Extract the [x, y] coordinate from the center of the cell holding the provided text.  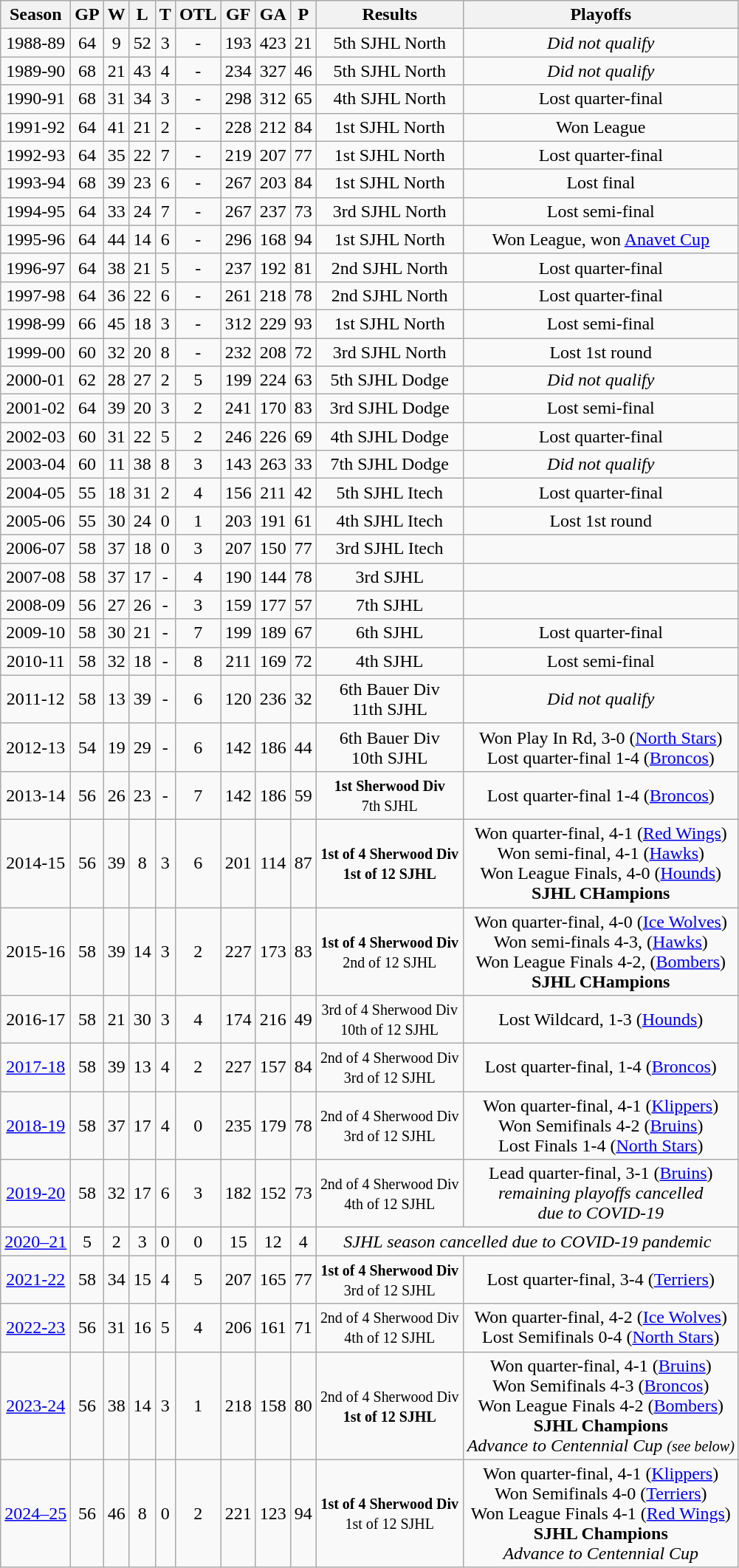
6th SJHL [390, 633]
1988-89 [35, 43]
P [303, 15]
11 [117, 465]
169 [273, 661]
2023-24 [35, 1406]
190 [238, 577]
170 [273, 408]
T [165, 15]
144 [273, 577]
2010-11 [35, 661]
28 [117, 380]
2012-13 [35, 747]
246 [238, 436]
52 [142, 43]
191 [273, 521]
Won quarter-final, 4-1 (Red Wings)Won semi-final, 4-1 (Hawks)Won League Finals, 4-0 (Hounds)SJHL CHampions [601, 863]
2007-08 [35, 577]
2014-15 [35, 863]
Lost quarter-final 1-4 (Broncos) [601, 795]
W [117, 15]
168 [273, 239]
67 [303, 633]
63 [303, 380]
234 [238, 71]
1995-96 [35, 239]
1989-90 [35, 71]
2020–21 [35, 1242]
35 [117, 155]
Won League, won Anavet Cup [601, 239]
Won League [601, 127]
1993-94 [35, 183]
GA [273, 15]
Won quarter-final, 4-1 (Bruins)Won Semifinals 4-3 (Broncos)Won League Finals 4-2 (Bombers) SJHL ChampionsAdvance to Centennial Cup (see below) [601, 1406]
2024–25 [35, 1513]
161 [273, 1328]
3rd SJHL [390, 577]
61 [303, 521]
2005-06 [35, 521]
1997-98 [35, 295]
71 [303, 1328]
2004-05 [35, 493]
143 [238, 465]
192 [273, 267]
59 [303, 795]
229 [273, 323]
9 [117, 43]
1998-99 [35, 323]
43 [142, 71]
228 [238, 127]
1st of 4 Sherwood Div3rd of 12 SJHL [390, 1279]
Lost final [601, 183]
1999-00 [35, 352]
114 [273, 863]
2011-12 [35, 699]
158 [273, 1406]
OTL [198, 15]
42 [303, 493]
123 [273, 1513]
Won quarter-final, 4-0 (Ice Wolves)Won semi-finals 4-3, (Hawks)Won League Finals 4-2, (Bombers)SJHL CHampions [601, 951]
298 [238, 99]
327 [273, 71]
Won quarter-final, 4-1 (Klippers)Won Semifinals 4-2 (Bruins)Lost Finals 1-4 (North Stars) [601, 1126]
2002-03 [35, 436]
2nd of 4 Sherwood Div 1st of 12 SJHL [390, 1406]
1996-97 [35, 267]
65 [303, 99]
7th SJHL Dodge [390, 465]
206 [238, 1328]
212 [273, 127]
2018-19 [35, 1126]
226 [273, 436]
Lost quarter-final, 3-4 (Terriers) [601, 1279]
4th SJHL Itech [390, 521]
93 [303, 323]
Results [390, 15]
2021-22 [35, 1279]
157 [273, 1068]
2019-20 [35, 1194]
L [142, 15]
165 [273, 1279]
5th SJHL Dodge [390, 380]
41 [117, 127]
Lost quarter-final, 1-4 (Broncos) [601, 1068]
Won quarter-final, 4-2 (Ice Wolves)Lost Semifinals 0-4 (North Stars) [601, 1328]
232 [238, 352]
29 [142, 747]
224 [273, 380]
1st of 4 Sherwood Div2nd of 12 SJHL [390, 951]
236 [273, 699]
81 [303, 267]
261 [238, 295]
2000-01 [35, 380]
201 [238, 863]
2001-02 [35, 408]
263 [273, 465]
1992-93 [35, 155]
36 [117, 295]
174 [238, 1019]
150 [273, 549]
16 [142, 1328]
4th SJHL North [390, 99]
5th SJHL Itech [390, 493]
216 [273, 1019]
2006-07 [35, 549]
182 [238, 1194]
45 [117, 323]
156 [238, 493]
173 [273, 951]
2003-04 [35, 465]
179 [273, 1126]
57 [303, 605]
1990-91 [35, 99]
87 [303, 863]
2008-09 [35, 605]
2015-16 [35, 951]
80 [303, 1406]
12 [273, 1242]
193 [238, 43]
159 [238, 605]
208 [273, 352]
1991-92 [35, 127]
423 [273, 43]
4th SJHL Dodge [390, 436]
3rd SJHL Itech [390, 549]
6th Bauer Div11th SJHL [390, 699]
62 [87, 380]
SJHL season cancelled due to COVID-19 pandemic [527, 1242]
Won quarter-final, 4-1 (Klippers)Won Semifinals 4-0 (Terriers)Won League Finals 4-1 (Red Wings)SJHL ChampionsAdvance to Centennial Cup [601, 1513]
177 [273, 605]
2017-18 [35, 1068]
2022-23 [35, 1328]
4th SJHL [390, 661]
152 [273, 1194]
2009-10 [35, 633]
235 [238, 1126]
54 [87, 747]
Season [35, 15]
19 [117, 747]
Won Play In Rd, 3-0 (North Stars)Lost quarter-final 1-4 (Broncos) [601, 747]
296 [238, 239]
1st Sherwood Div7th SJHL [390, 795]
49 [303, 1019]
66 [87, 323]
6th Bauer Div10th SJHL [390, 747]
Playoffs [601, 15]
3rd of 4 Sherwood Div10th of 12 SJHL [390, 1019]
7th SJHL [390, 605]
2013-14 [35, 795]
221 [238, 1513]
GF [238, 15]
1994-95 [35, 211]
241 [238, 408]
Lead quarter-final, 3-1 (Bruins)remaining playoffs cancelled due to COVID-19 [601, 1194]
3rd SJHL Dodge [390, 408]
GP [87, 15]
219 [238, 155]
189 [273, 633]
Lost Wildcard, 1-3 (Hounds) [601, 1019]
120 [238, 699]
69 [303, 436]
2016-17 [35, 1019]
